Output the (X, Y) coordinate of the center of the cell containing the given text.  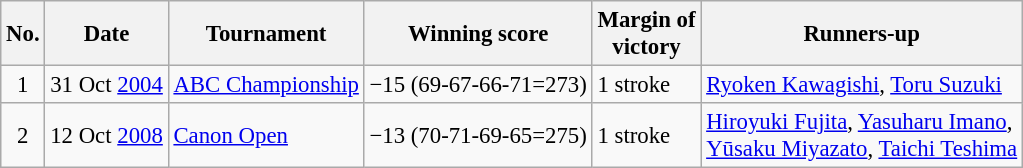
1 (23, 85)
−13 (70-71-69-65=275) (478, 136)
No. (23, 34)
2 (23, 136)
12 Oct 2008 (106, 136)
ABC Championship (266, 85)
Hiroyuki Fujita, Yasuharu Imano, Yūsaku Miyazato, Taichi Teshima (862, 136)
Runners-up (862, 34)
Margin ofvictory (646, 34)
Winning score (478, 34)
Tournament (266, 34)
Ryoken Kawagishi, Toru Suzuki (862, 85)
Canon Open (266, 136)
−15 (69-67-66-71=273) (478, 85)
Date (106, 34)
31 Oct 2004 (106, 85)
